Return (x, y) of the center of cell containing provided text 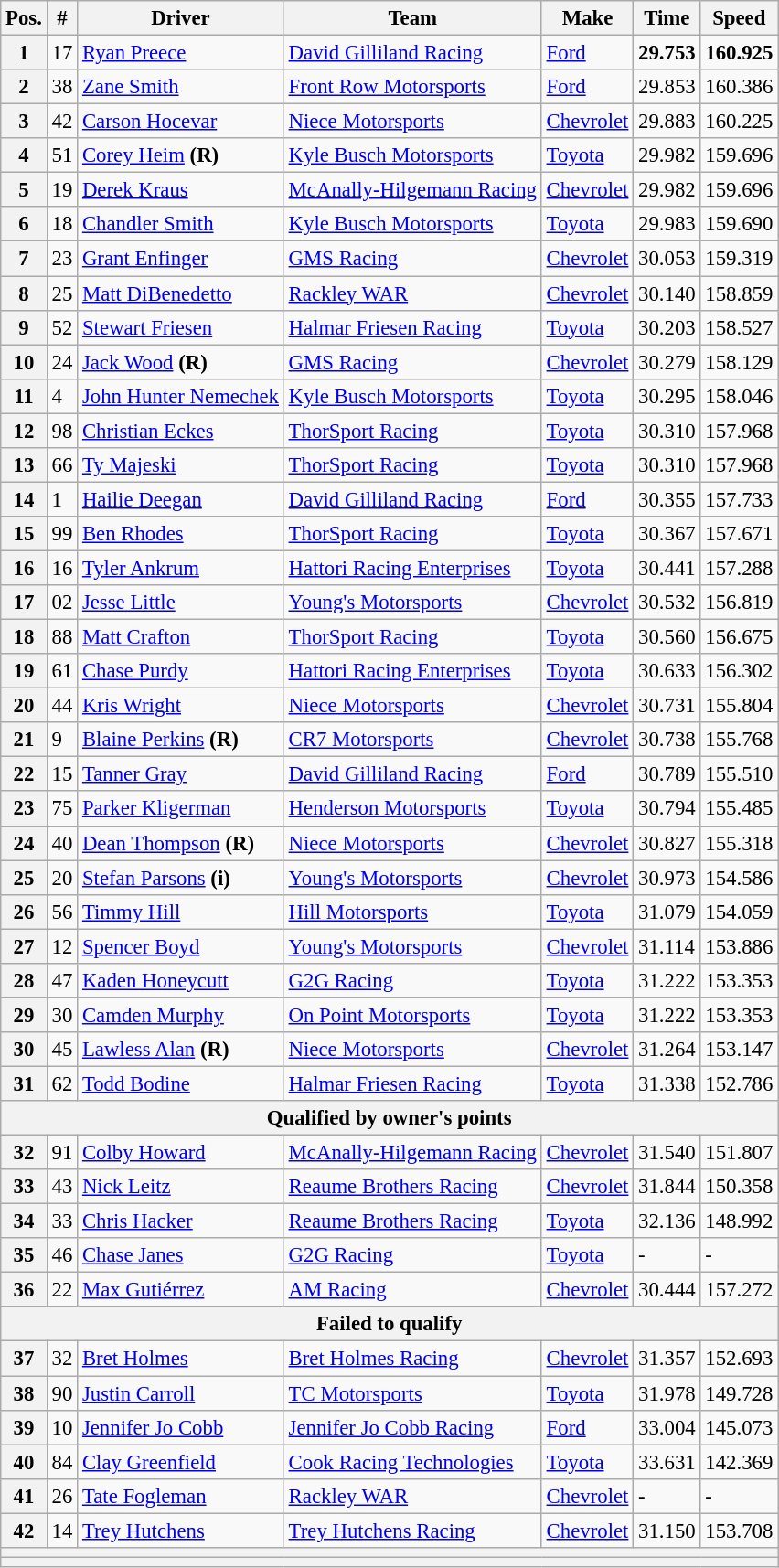
148.992 (739, 1221)
Justin Carroll (181, 1393)
Todd Bodine (181, 1083)
Max Gutiérrez (181, 1290)
30.140 (667, 293)
158.129 (739, 362)
Bret Holmes (181, 1359)
33.004 (667, 1427)
27 (24, 946)
13 (24, 465)
30.203 (667, 327)
157.272 (739, 1290)
157.288 (739, 568)
Time (667, 18)
31.114 (667, 946)
Derek Kraus (181, 190)
Jack Wood (R) (181, 362)
35 (24, 1255)
29.753 (667, 53)
Pos. (24, 18)
62 (62, 1083)
157.671 (739, 534)
5 (24, 190)
30.441 (667, 568)
John Hunter Nemechek (181, 396)
154.586 (739, 878)
159.690 (739, 224)
30.444 (667, 1290)
45 (62, 1050)
41 (24, 1496)
157.733 (739, 499)
31.357 (667, 1359)
Spencer Boyd (181, 946)
29.853 (667, 87)
28 (24, 981)
30.633 (667, 671)
Team (412, 18)
160.386 (739, 87)
2 (24, 87)
84 (62, 1462)
30.731 (667, 706)
Blaine Perkins (R) (181, 740)
30.789 (667, 774)
99 (62, 534)
Lawless Alan (R) (181, 1050)
29 (24, 1015)
Parker Kligerman (181, 809)
155.485 (739, 809)
Speed (739, 18)
156.302 (739, 671)
30.367 (667, 534)
32.136 (667, 1221)
Carson Hocevar (181, 122)
Stefan Parsons (i) (181, 878)
Ben Rhodes (181, 534)
51 (62, 155)
Matt DiBenedetto (181, 293)
Jennifer Jo Cobb (181, 1427)
145.073 (739, 1427)
36 (24, 1290)
Zane Smith (181, 87)
43 (62, 1187)
Ryan Preece (181, 53)
61 (62, 671)
158.859 (739, 293)
152.786 (739, 1083)
30.532 (667, 603)
31.540 (667, 1153)
Bret Holmes Racing (412, 1359)
Cook Racing Technologies (412, 1462)
31.150 (667, 1531)
TC Motorsports (412, 1393)
154.059 (739, 912)
Tanner Gray (181, 774)
CR7 Motorsports (412, 740)
Ty Majeski (181, 465)
160.925 (739, 53)
44 (62, 706)
21 (24, 740)
8 (24, 293)
155.804 (739, 706)
150.358 (739, 1187)
30.794 (667, 809)
30.827 (667, 843)
Jesse Little (181, 603)
159.319 (739, 259)
66 (62, 465)
Colby Howard (181, 1153)
90 (62, 1393)
Christian Eckes (181, 431)
Grant Enfinger (181, 259)
56 (62, 912)
39 (24, 1427)
Qualified by owner's points (389, 1118)
Chandler Smith (181, 224)
AM Racing (412, 1290)
158.527 (739, 327)
Henderson Motorsports (412, 809)
Trey Hutchens Racing (412, 1531)
Clay Greenfield (181, 1462)
On Point Motorsports (412, 1015)
153.708 (739, 1531)
149.728 (739, 1393)
6 (24, 224)
158.046 (739, 396)
155.768 (739, 740)
# (62, 18)
30.279 (667, 362)
Driver (181, 18)
Chase Purdy (181, 671)
91 (62, 1153)
153.147 (739, 1050)
30.295 (667, 396)
142.369 (739, 1462)
Tate Fogleman (181, 1496)
37 (24, 1359)
151.807 (739, 1153)
Make (587, 18)
52 (62, 327)
Tyler Ankrum (181, 568)
30.355 (667, 499)
156.819 (739, 603)
Kaden Honeycutt (181, 981)
31.079 (667, 912)
Hailie Deegan (181, 499)
Camden Murphy (181, 1015)
Matt Crafton (181, 637)
29.883 (667, 122)
34 (24, 1221)
Hill Motorsports (412, 912)
155.510 (739, 774)
Failed to qualify (389, 1325)
152.693 (739, 1359)
30.053 (667, 259)
30.973 (667, 878)
160.225 (739, 122)
98 (62, 431)
Chase Janes (181, 1255)
47 (62, 981)
31.338 (667, 1083)
88 (62, 637)
29.983 (667, 224)
30.738 (667, 740)
33.631 (667, 1462)
Corey Heim (R) (181, 155)
Kris Wright (181, 706)
75 (62, 809)
3 (24, 122)
153.886 (739, 946)
30.560 (667, 637)
Jennifer Jo Cobb Racing (412, 1427)
02 (62, 603)
11 (24, 396)
156.675 (739, 637)
31 (24, 1083)
31.844 (667, 1187)
31.264 (667, 1050)
Dean Thompson (R) (181, 843)
Nick Leitz (181, 1187)
46 (62, 1255)
Chris Hacker (181, 1221)
Front Row Motorsports (412, 87)
155.318 (739, 843)
Trey Hutchens (181, 1531)
31.978 (667, 1393)
Stewart Friesen (181, 327)
Timmy Hill (181, 912)
7 (24, 259)
